For the text-containing cell, return its midpoint in (X, Y) coordinate format. 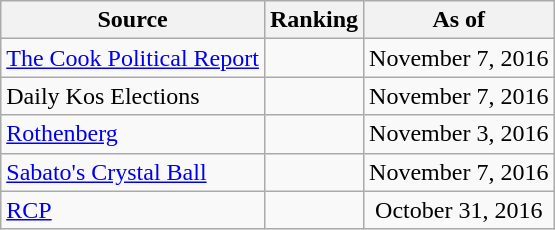
RCP (133, 210)
Daily Kos Elections (133, 96)
Sabato's Crystal Ball (133, 172)
Source (133, 20)
The Cook Political Report (133, 58)
Rothenberg (133, 134)
As of (459, 20)
October 31, 2016 (459, 210)
Ranking (314, 20)
November 3, 2016 (459, 134)
